Locate the cell with the specified text and output its (X, Y) center coordinate. 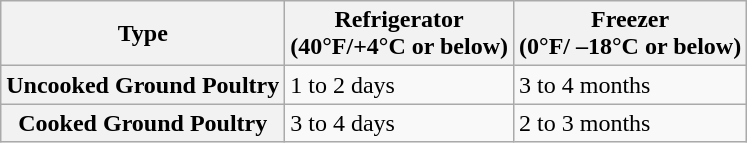
Type (143, 34)
Refrigerator(40°F/+4°C or below) (400, 34)
1 to 2 days (400, 85)
Freezer(0°F/ –18°C or below) (630, 34)
2 to 3 months (630, 123)
3 to 4 days (400, 123)
Uncooked Ground Poultry (143, 85)
3 to 4 months (630, 85)
Cooked Ground Poultry (143, 123)
